Provide the [X, Y] coordinate of the cell's center where the given text is located.  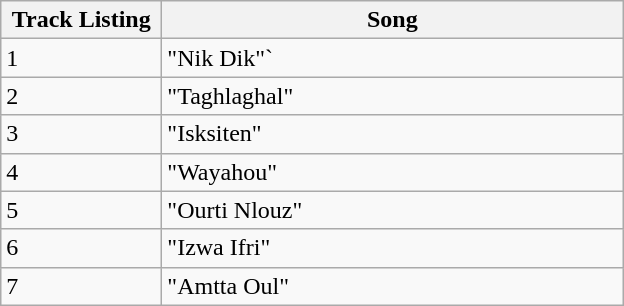
Track Listing [82, 20]
7 [82, 286]
"Taghlaghal" [392, 96]
1 [82, 58]
4 [82, 172]
"Ourti Nlouz" [392, 210]
5 [82, 210]
6 [82, 248]
"Amtta Oul" [392, 286]
3 [82, 134]
"Nik Dik"` [392, 58]
"Isksiten" [392, 134]
"Izwa Ifri" [392, 248]
Song [392, 20]
2 [82, 96]
"Wayahou" [392, 172]
